Determine the [x, y] coordinate at the center of the cell enclosing the given text.  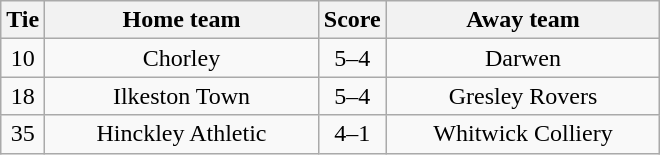
Ilkeston Town [182, 96]
Away team [523, 20]
Hinckley Athletic [182, 134]
Darwen [523, 58]
Whitwick Colliery [523, 134]
Tie [23, 20]
4–1 [352, 134]
Gresley Rovers [523, 96]
18 [23, 96]
Home team [182, 20]
35 [23, 134]
10 [23, 58]
Score [352, 20]
Chorley [182, 58]
